Return [x, y] of the center of cell containing provided text 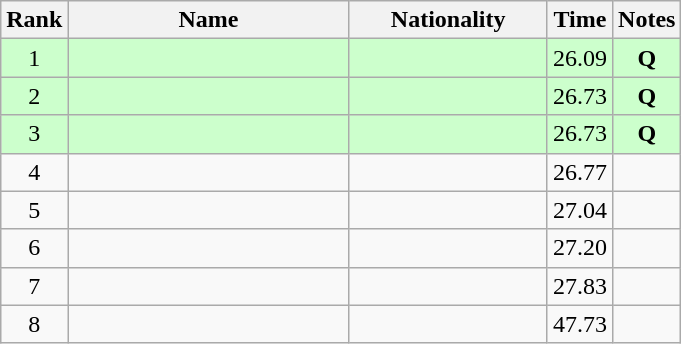
Name [208, 20]
5 [34, 210]
8 [34, 324]
27.04 [580, 210]
27.83 [580, 286]
26.77 [580, 172]
26.09 [580, 58]
7 [34, 286]
Time [580, 20]
1 [34, 58]
Nationality [448, 20]
2 [34, 96]
47.73 [580, 324]
Rank [34, 20]
3 [34, 134]
4 [34, 172]
6 [34, 248]
27.20 [580, 248]
Notes [647, 20]
